Provide the (X, Y) coordinate of the cell's center where the given text is located.  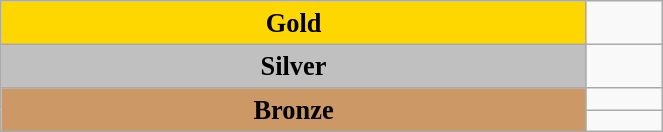
Gold (294, 22)
Bronze (294, 109)
Silver (294, 66)
